Detect which cell encompasses the target text, then output its (X, Y) center coordinate. 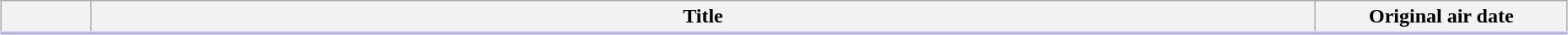
Title (703, 17)
Original air date (1441, 17)
